Scan for the cell matching the given text and deliver its (x, y) coordinate at center. 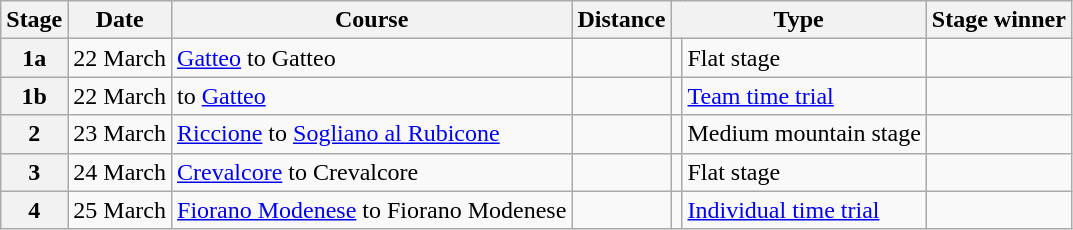
4 (34, 210)
Crevalcore to Crevalcore (372, 172)
Stage (34, 20)
Course (372, 20)
to Gatteo (372, 96)
3 (34, 172)
1b (34, 96)
Distance (622, 20)
2 (34, 134)
Date (120, 20)
Gatteo to Gatteo (372, 58)
23 March (120, 134)
Type (798, 20)
Team time trial (804, 96)
Fiorano Modenese to Fiorano Modenese (372, 210)
25 March (120, 210)
1a (34, 58)
Medium mountain stage (804, 134)
Individual time trial (804, 210)
24 March (120, 172)
Riccione to Sogliano al Rubicone (372, 134)
Stage winner (998, 20)
